From the cell containing the given text, extract its center point as [x, y] coordinate. 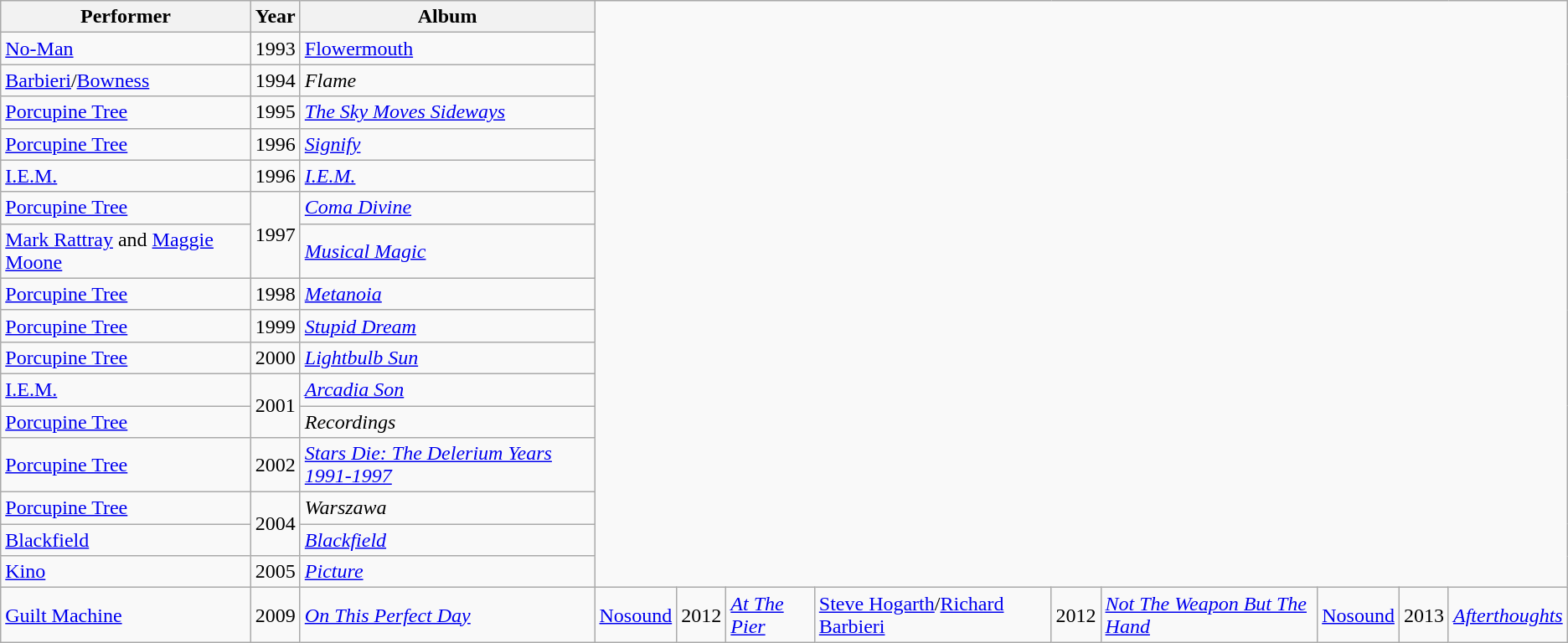
On This Perfect Day [447, 615]
Mark Rattray and Maggie Moone [126, 251]
Stars Die: The Delerium Years 1991-1997 [447, 466]
Guilt Machine [126, 615]
Kino [126, 572]
1994 [275, 80]
No-Man [126, 49]
Stupid Dream [447, 326]
1997 [275, 234]
1993 [275, 49]
Not The Weapon But The Hand [1210, 615]
Warszawa [447, 508]
The Sky Moves Sideways [447, 112]
Barbieri/Bowness [126, 80]
1999 [275, 326]
1995 [275, 112]
Lightbulb Sun [447, 358]
Year [275, 17]
Musical Magic [447, 251]
Afterthoughts [1508, 615]
2000 [275, 358]
2013 [1424, 615]
Flame [447, 80]
Picture [447, 572]
1998 [275, 294]
Recordings [447, 421]
2004 [275, 524]
Flowermouth [447, 49]
Steve Hogarth/Richard Barbieri [933, 615]
At The Pier [771, 615]
2002 [275, 466]
2005 [275, 572]
Coma Divine [447, 208]
Album [447, 17]
2009 [275, 615]
Arcadia Son [447, 389]
Metanoia [447, 294]
Performer [126, 17]
Signify [447, 144]
2001 [275, 405]
